Search for the cell housing the specified text and yield its (X, Y) center coordinate. 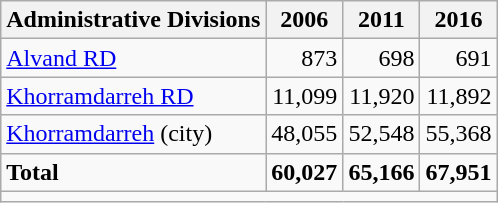
691 (458, 58)
Khorramdarreh RD (134, 96)
Administrative Divisions (134, 20)
2011 (382, 20)
11,920 (382, 96)
2016 (458, 20)
60,027 (304, 172)
Khorramdarreh (city) (134, 134)
Total (134, 172)
48,055 (304, 134)
2006 (304, 20)
873 (304, 58)
52,548 (382, 134)
Alvand RD (134, 58)
11,892 (458, 96)
698 (382, 58)
55,368 (458, 134)
67,951 (458, 172)
11,099 (304, 96)
65,166 (382, 172)
